Find where the given text appears and provide that cell's center as [x, y] coordinate. 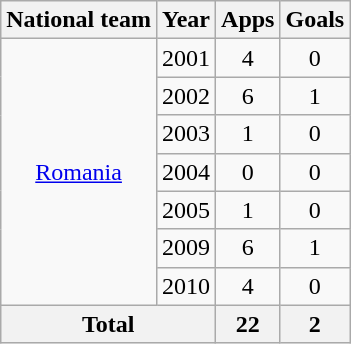
National team [79, 20]
Romania [79, 172]
2005 [186, 210]
Total [108, 324]
22 [248, 324]
Year [186, 20]
2009 [186, 248]
Goals [315, 20]
2002 [186, 96]
Apps [248, 20]
2010 [186, 286]
2004 [186, 172]
2 [315, 324]
2003 [186, 134]
2001 [186, 58]
